Identify which cell holds the provided text, then report its [x, y] central coordinate. 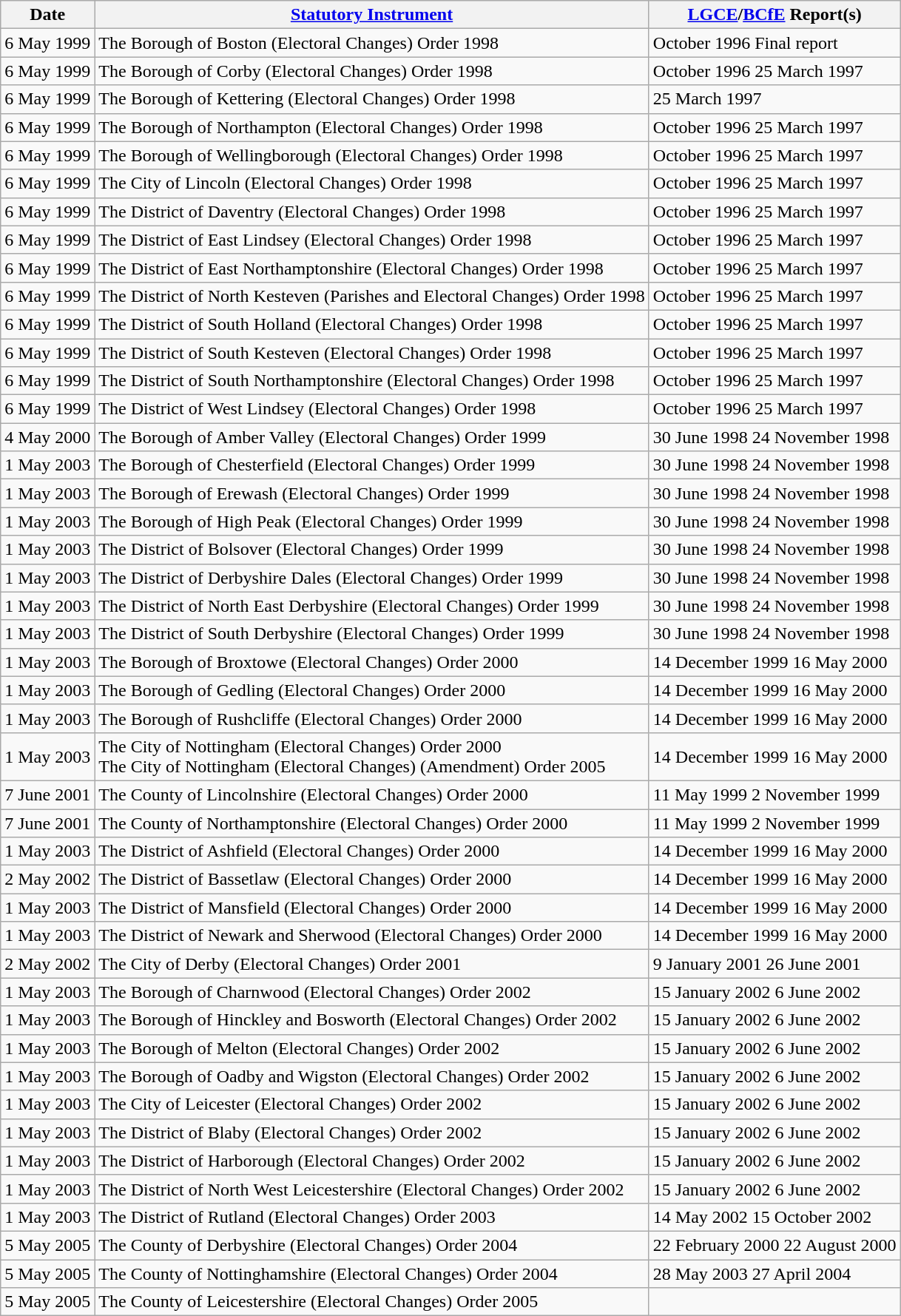
The Borough of Gedling (Electoral Changes) Order 2000 [372, 690]
The District of Rutland (Electoral Changes) Order 2003 [372, 1217]
The Borough of Melton (Electoral Changes) Order 2002 [372, 1048]
The Borough of Chesterfield (Electoral Changes) Order 1999 [372, 465]
The District of East Northamptonshire (Electoral Changes) Order 1998 [372, 268]
14 May 2002 15 October 2002 [775, 1217]
The District of South Holland (Electoral Changes) Order 1998 [372, 324]
The District of Bassetlaw (Electoral Changes) Order 2000 [372, 880]
The Borough of Amber Valley (Electoral Changes) Order 1999 [372, 437]
Statutory Instrument [372, 15]
The County of Derbyshire (Electoral Changes) Order 2004 [372, 1245]
The City of Nottingham (Electoral Changes) Order 2000The City of Nottingham (Electoral Changes) (Amendment) Order 2005 [372, 756]
The District of South Kesteven (Electoral Changes) Order 1998 [372, 353]
The District of North East Derbyshire (Electoral Changes) Order 1999 [372, 606]
The District of Mansfield (Electoral Changes) Order 2000 [372, 908]
LGCE/BCfE Report(s) [775, 15]
25 March 1997 [775, 99]
9 January 2001 26 June 2001 [775, 964]
The District of South Derbyshire (Electoral Changes) Order 1999 [372, 634]
The Borough of High Peak (Electoral Changes) Order 1999 [372, 522]
The City of Leicester (Electoral Changes) Order 2002 [372, 1104]
The District of West Lindsey (Electoral Changes) Order 1998 [372, 409]
The District of East Lindsey (Electoral Changes) Order 1998 [372, 240]
The District of South Northamptonshire (Electoral Changes) Order 1998 [372, 381]
The Borough of Corby (Electoral Changes) Order 1998 [372, 71]
The District of North West Leicestershire (Electoral Changes) Order 2002 [372, 1189]
The District of Newark and Sherwood (Electoral Changes) Order 2000 [372, 936]
The Borough of Kettering (Electoral Changes) Order 1998 [372, 99]
The Borough of Rushcliffe (Electoral Changes) Order 2000 [372, 718]
The County of Nottinghamshire (Electoral Changes) Order 2004 [372, 1273]
The City of Lincoln (Electoral Changes) Order 1998 [372, 183]
The County of Leicestershire (Electoral Changes) Order 2005 [372, 1302]
The County of Northamptonshire (Electoral Changes) Order 2000 [372, 823]
The District of North Kesteven (Parishes and Electoral Changes) Order 1998 [372, 296]
4 May 2000 [47, 437]
28 May 2003 27 April 2004 [775, 1273]
The District of Daventry (Electoral Changes) Order 1998 [372, 212]
22 February 2000 22 August 2000 [775, 1245]
The City of Derby (Electoral Changes) Order 2001 [372, 964]
The District of Bolsover (Electoral Changes) Order 1999 [372, 550]
The County of Lincolnshire (Electoral Changes) Order 2000 [372, 794]
The Borough of Broxtowe (Electoral Changes) Order 2000 [372, 662]
The District of Harborough (Electoral Changes) Order 2002 [372, 1161]
October 1996 Final report [775, 43]
The Borough of Boston (Electoral Changes) Order 1998 [372, 43]
The District of Blaby (Electoral Changes) Order 2002 [372, 1133]
The Borough of Wellingborough (Electoral Changes) Order 1998 [372, 155]
Date [47, 15]
The Borough of Hinckley and Bosworth (Electoral Changes) Order 2002 [372, 1020]
The Borough of Charnwood (Electoral Changes) Order 2002 [372, 992]
The Borough of Northampton (Electoral Changes) Order 1998 [372, 127]
The Borough of Oadby and Wigston (Electoral Changes) Order 2002 [372, 1076]
The District of Derbyshire Dales (Electoral Changes) Order 1999 [372, 578]
The Borough of Erewash (Electoral Changes) Order 1999 [372, 493]
The District of Ashfield (Electoral Changes) Order 2000 [372, 851]
